Identify which cell holds the provided text, then report its (x, y) central coordinate. 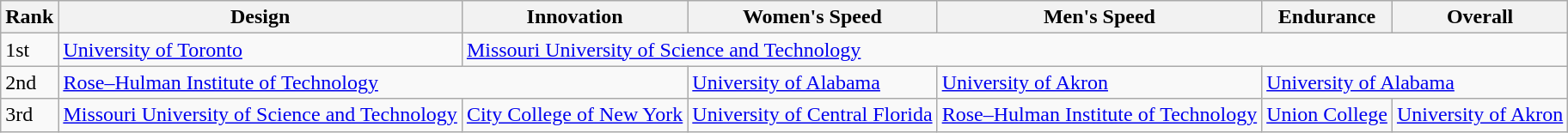
Innovation (574, 17)
Design (260, 17)
University of Toronto (260, 50)
Endurance (1327, 17)
Union College (1327, 115)
1st (29, 50)
Women's Speed (812, 17)
Rank (29, 17)
University of Central Florida (812, 115)
2nd (29, 82)
Overall (1479, 17)
Men's Speed (1099, 17)
3rd (29, 115)
City College of New York (574, 115)
